Determine the [X, Y] coordinate at the center of the cell enclosing the given text.  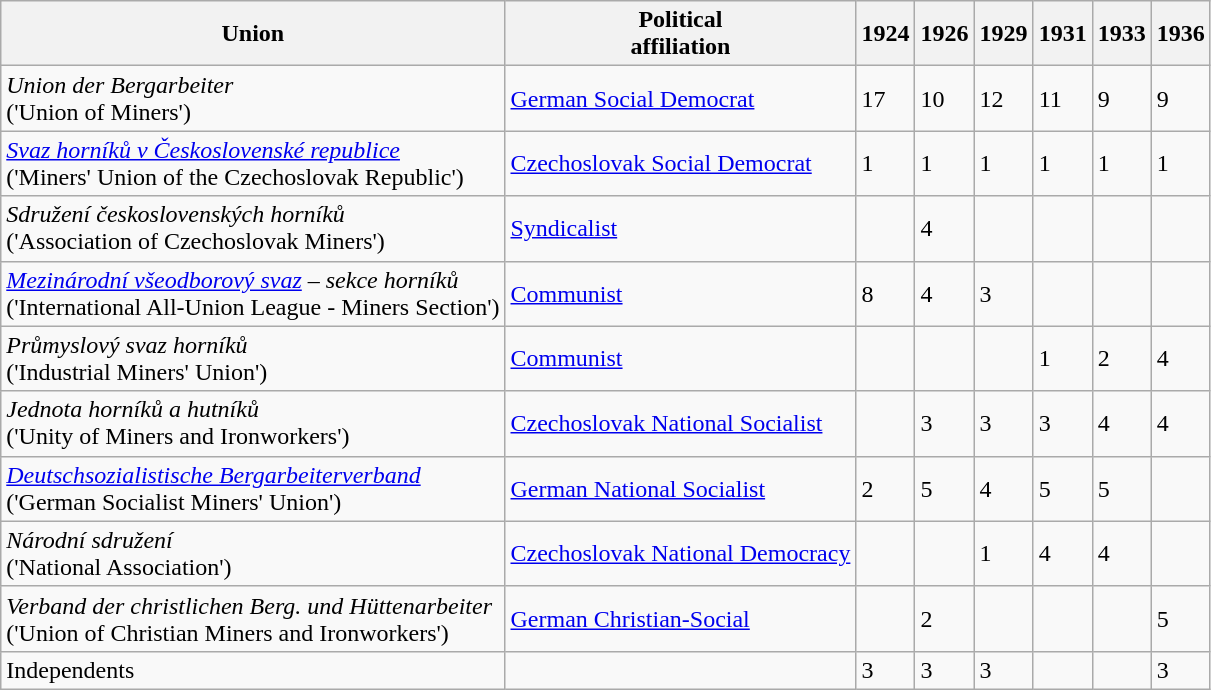
Národní sdružení('National Association') [253, 554]
Czechoslovak National Socialist [680, 424]
Jednota horníků a hutníků('Unity of Miners and Ironworkers') [253, 424]
Verband der christlichen Berg. und Hüttenarbeiter('Union of Christian Miners and Ironworkers') [253, 618]
German National Socialist [680, 488]
Deutschsozialistische Bergarbeiterverband('German Socialist Miners' Union') [253, 488]
11 [1062, 98]
1931 [1062, 34]
Independents [253, 670]
1933 [1122, 34]
Svaz horníků v Československé republice('Miners' Union of the Czechoslovak Republic') [253, 164]
Syndicalist [680, 228]
12 [1004, 98]
10 [944, 98]
Sdružení československých horníků('Association of Czechoslovak Miners') [253, 228]
Mezinárodní všeodborový svaz – sekce horníků('International All-Union League - Miners Section') [253, 294]
1936 [1180, 34]
1929 [1004, 34]
1926 [944, 34]
German Social Democrat [680, 98]
17 [886, 98]
8 [886, 294]
Union der Bergarbeiter('Union of Miners') [253, 98]
Politicalaffiliation [680, 34]
Czechoslovak National Democracy [680, 554]
Union [253, 34]
Průmyslový svaz horníků('Industrial Miners' Union') [253, 358]
Czechoslovak Social Democrat [680, 164]
1924 [886, 34]
German Christian-Social [680, 618]
